Capture the cell that displays the provided text and extract its (X, Y) central coordinate. 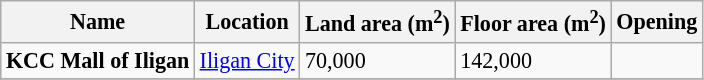
Opening (656, 21)
Name (98, 21)
Land area (m2) (378, 21)
70,000 (378, 60)
Iligan City (246, 60)
KCC Mall of Iligan (98, 60)
Location (246, 21)
142,000 (533, 60)
Floor area (m2) (533, 21)
